For the text-containing cell, return its midpoint in [x, y] coordinate format. 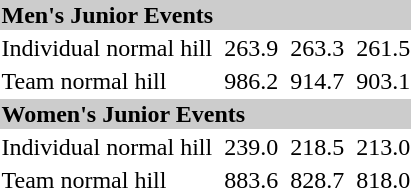
263.3 [318, 48]
263.9 [252, 48]
218.5 [318, 147]
986.2 [252, 81]
914.7 [318, 81]
239.0 [252, 147]
Team normal hill [107, 81]
